From the cell containing the given text, extract its center point as (X, Y) coordinate. 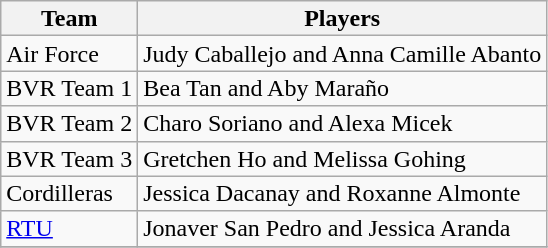
RTU (70, 228)
BVR Team 3 (70, 158)
Gretchen Ho and Melissa Gohing (342, 158)
Players (342, 18)
Cordilleras (70, 194)
Bea Tan and Aby Maraño (342, 88)
BVR Team 1 (70, 88)
Charo Soriano and Alexa Micek (342, 124)
Jonaver San Pedro and Jessica Aranda (342, 228)
BVR Team 2 (70, 124)
Jessica Dacanay and Roxanne Almonte (342, 194)
Judy Caballejo and Anna Camille Abanto (342, 54)
Team (70, 18)
Air Force (70, 54)
